Extract the [X, Y] coordinate from the center of the cell holding the provided text.  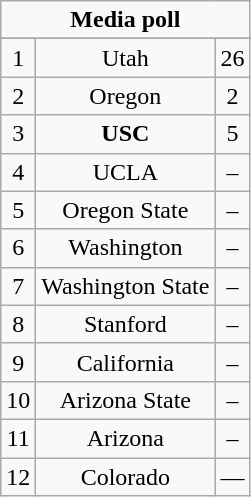
Arizona [126, 438]
12 [18, 477]
Washington [126, 248]
26 [232, 58]
Arizona State [126, 400]
10 [18, 400]
— [232, 477]
Oregon [126, 96]
11 [18, 438]
Washington State [126, 286]
USC [126, 134]
4 [18, 172]
Colorado [126, 477]
Stanford [126, 324]
1 [18, 58]
UCLA [126, 172]
3 [18, 134]
Media poll [126, 20]
9 [18, 362]
Utah [126, 58]
Oregon State [126, 210]
7 [18, 286]
California [126, 362]
6 [18, 248]
8 [18, 324]
